Detect which cell encompasses the target text, then output its [X, Y] center coordinate. 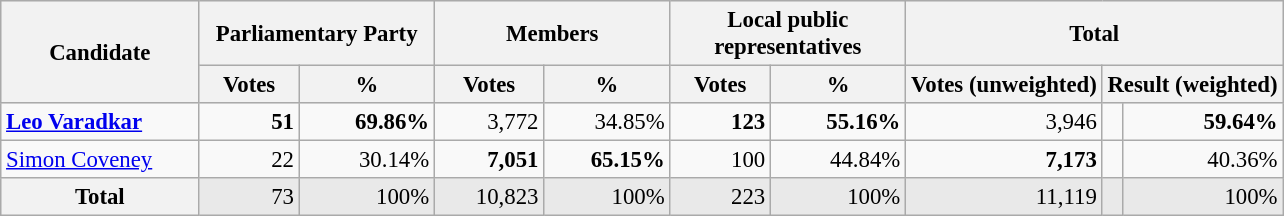
3,946 [1004, 122]
65.15% [607, 160]
Leo Varadkar [100, 122]
73 [249, 197]
69.86% [366, 122]
Simon Coveney [100, 160]
34.85% [607, 122]
223 [720, 197]
100 [720, 160]
123 [720, 122]
3,772 [488, 122]
44.84% [838, 160]
59.64% [1202, 122]
Members [552, 34]
7,051 [488, 160]
40.36% [1202, 160]
Candidate [100, 52]
Local public representatives [788, 34]
Parliamentary Party [317, 34]
22 [249, 160]
11,119 [1004, 197]
7,173 [1004, 160]
55.16% [838, 122]
Votes (unweighted) [1004, 85]
51 [249, 122]
10,823 [488, 197]
Result (weighted) [1192, 85]
30.14% [366, 160]
